Pinpoint the cell where the given text exists, returning its [x, y] midpoint coordinate. 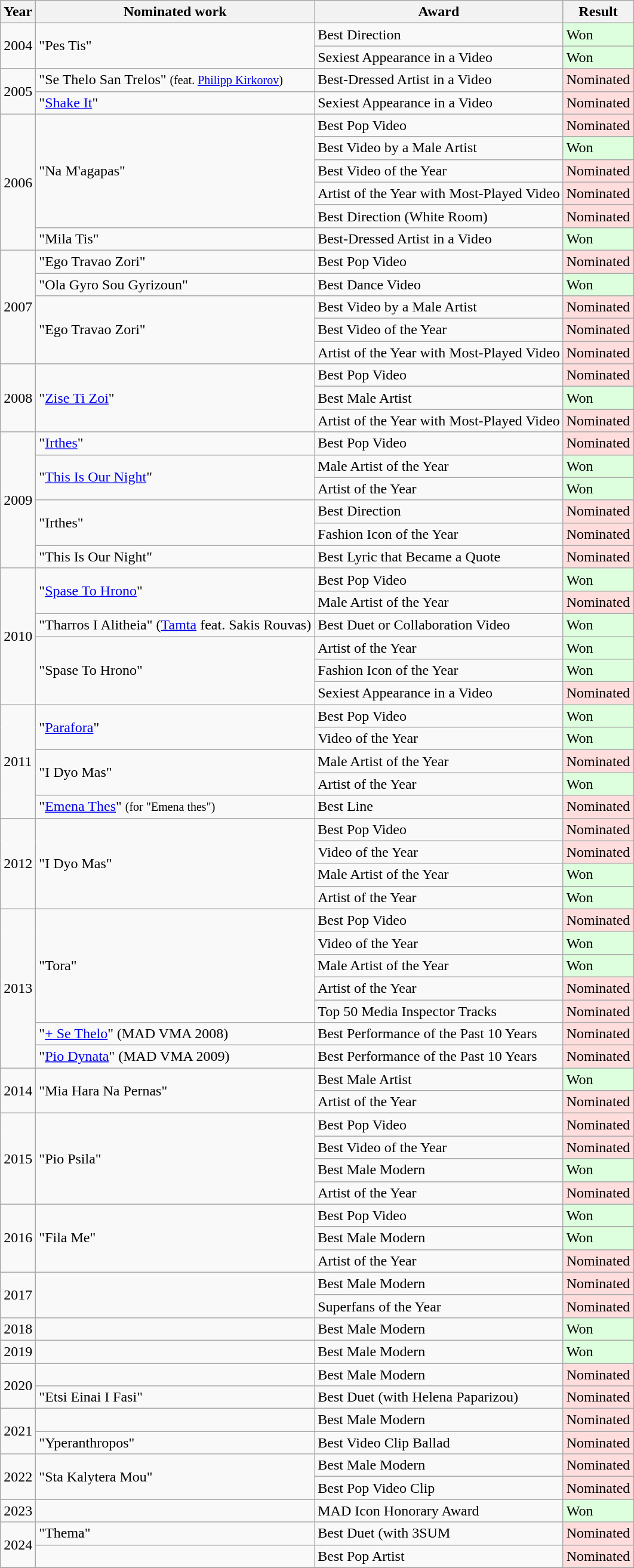
2015 [18, 1159]
"Se Thelo San Trelos" (feat. Philipp Kirkorov) [176, 80]
"Emena Thes" (for "Emena thes") [176, 807]
2013 [18, 988]
"Na M'agapas" [176, 171]
MAD Icon Honorary Award [439, 1511]
Best Duet (with 3SUM [439, 1533]
Best Lyric that Became a Quote [439, 557]
2022 [18, 1477]
"Tharros I Alitheia" (Tamta feat. Sakis Rouvas) [176, 625]
2016 [18, 1238]
2006 [18, 182]
Award [439, 12]
2007 [18, 307]
"Pes Tis" [176, 46]
Superfans of the Year [439, 1306]
2009 [18, 500]
2020 [18, 1385]
2010 [18, 636]
"Thema" [176, 1533]
"Pio Dynata" (MAD VMA 2009) [176, 1057]
"Mila Tis" [176, 239]
Best Direction (White Room) [439, 216]
2011 [18, 761]
2012 [18, 863]
2019 [18, 1351]
"Zise Ti Zoi" [176, 398]
"+ Se Thelo" (MAD VMA 2008) [176, 1034]
Year [18, 12]
"Mia Hara Na Pernas" [176, 1091]
"Etsi Einai I Fasi" [176, 1397]
Best Pop Artist [439, 1556]
Best Duet (with Helena Paparizou) [439, 1397]
2005 [18, 91]
2008 [18, 398]
Nominated work [176, 12]
2018 [18, 1329]
"Fila Me" [176, 1238]
Best Line [439, 807]
"Tora" [176, 965]
2014 [18, 1091]
Result [598, 12]
Best Dance Video [439, 285]
"Shake It" [176, 103]
"Sta Kalytera Mou" [176, 1477]
"Yperanthropos" [176, 1443]
Top 50 Media Inspector Tracks [439, 1011]
Best Pop Video Clip [439, 1488]
"Ola Gyro Sou Gyrizoun" [176, 285]
Best Video Clip Ballad [439, 1443]
2024 [18, 1545]
2021 [18, 1431]
2023 [18, 1511]
2004 [18, 46]
2017 [18, 1295]
"Pio Psila" [176, 1159]
Best Duet or Collaboration Video [439, 625]
"Parafora" [176, 727]
